Capture the cell that displays the provided text and extract its (x, y) central coordinate. 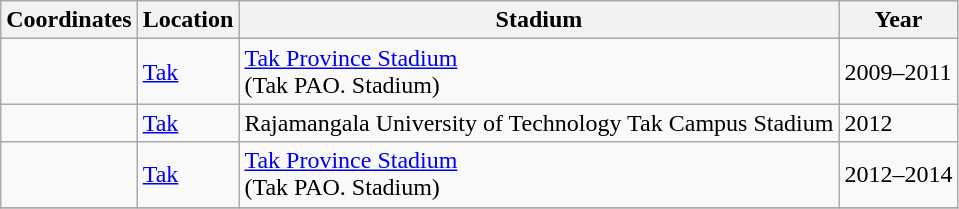
Coordinates (69, 20)
Rajamangala University of Technology Tak Campus Stadium (539, 123)
Stadium (539, 20)
Location (188, 20)
2012–2014 (898, 174)
Year (898, 20)
2009–2011 (898, 72)
2012 (898, 123)
